Identify which cell holds the provided text, then report its [X, Y] central coordinate. 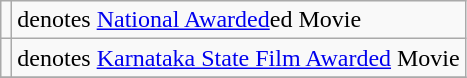
denotes National Awardeded Movie [238, 20]
denotes Karnataka State Film Awarded Movie [238, 58]
